For the text-containing cell, return its midpoint in [X, Y] coordinate format. 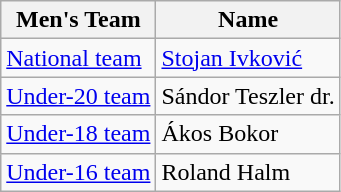
Sándor Teszler dr. [248, 96]
Roland Halm [248, 172]
Under-18 team [78, 134]
Under-20 team [78, 96]
Name [248, 20]
Under-16 team [78, 172]
National team [78, 58]
Ákos Bokor [248, 134]
Men's Team [78, 20]
Stojan Ivković [248, 58]
